Extract the (x, y) coordinate from the center of the cell holding the provided text.  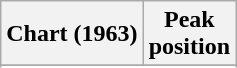
Peakposition (189, 34)
Chart (1963) (72, 34)
